Extract the (x, y) coordinate from the center of the cell holding the provided text.  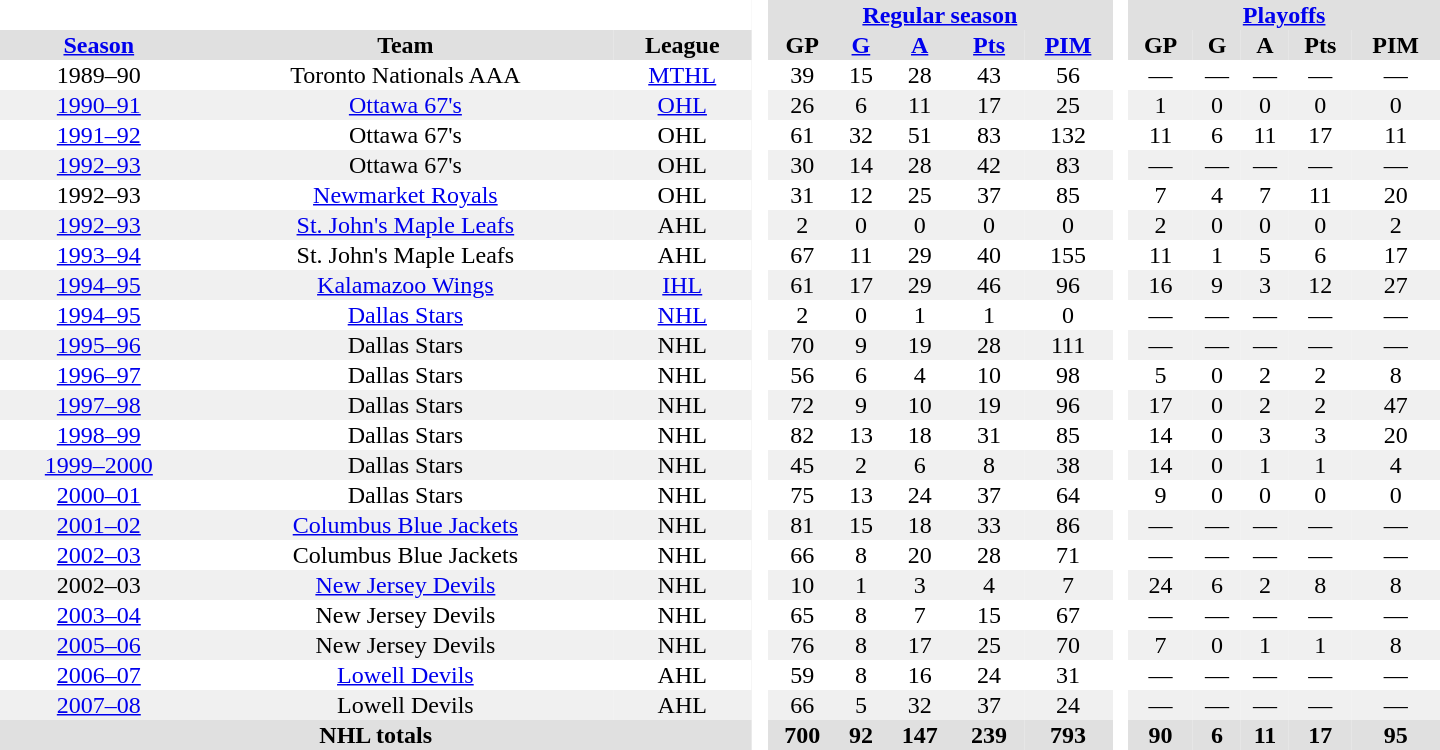
43 (988, 75)
1996–97 (99, 375)
82 (802, 435)
46 (988, 285)
72 (802, 405)
MTHL (682, 75)
71 (1068, 555)
1990–91 (99, 105)
1999–2000 (99, 465)
27 (1396, 285)
2000–01 (99, 495)
Toronto Nationals AAA (406, 75)
111 (1068, 345)
33 (988, 525)
239 (988, 735)
1998–99 (99, 435)
75 (802, 495)
2007–08 (99, 705)
Regular season (940, 15)
90 (1160, 735)
42 (988, 165)
64 (1068, 495)
1993–94 (99, 255)
1995–96 (99, 345)
Team (406, 45)
26 (802, 105)
30 (802, 165)
132 (1068, 135)
700 (802, 735)
Season (99, 45)
2005–06 (99, 645)
59 (802, 675)
76 (802, 645)
2006–07 (99, 675)
2003–04 (99, 615)
65 (802, 615)
2001–02 (99, 525)
IHL (682, 285)
81 (802, 525)
47 (1396, 405)
92 (861, 735)
39 (802, 75)
793 (1068, 735)
155 (1068, 255)
NHL totals (376, 735)
95 (1396, 735)
Newmarket Royals (406, 195)
Kalamazoo Wings (406, 285)
League (682, 45)
1989–90 (99, 75)
Playoffs (1284, 15)
1997–98 (99, 405)
147 (920, 735)
98 (1068, 375)
38 (1068, 465)
51 (920, 135)
40 (988, 255)
1991–92 (99, 135)
86 (1068, 525)
45 (802, 465)
